Return the (x, y) coordinate for the center point of the cell that contains the specified text.  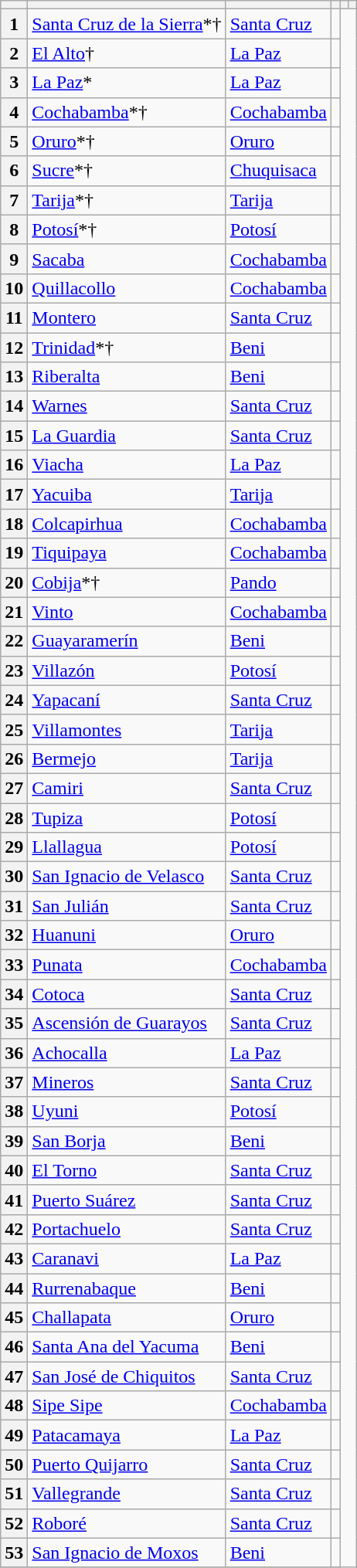
Punata (127, 965)
45 (14, 1318)
12 (14, 347)
Caranavi (127, 1258)
Challapata (127, 1318)
3 (14, 83)
Puerto Suárez (127, 1200)
Guayaramerín (127, 641)
Bermejo (127, 759)
Mineros (127, 1082)
Villazón (127, 670)
Vallegrande (127, 1494)
Villamontes (127, 729)
38 (14, 1112)
Potosí*† (127, 229)
La Guardia (127, 436)
Portachuelo (127, 1229)
28 (14, 818)
El Torno (127, 1170)
San Borja (127, 1141)
10 (14, 288)
16 (14, 465)
43 (14, 1258)
32 (14, 935)
Uyuni (127, 1112)
15 (14, 436)
Warnes (127, 406)
23 (14, 670)
24 (14, 700)
20 (14, 582)
Chuquisaca (278, 171)
46 (14, 1347)
8 (14, 229)
Sacaba (127, 259)
14 (14, 406)
Sucre*† (127, 171)
San Ignacio de Velasco (127, 877)
Quillacollo (127, 288)
Rurrenabaque (127, 1288)
7 (14, 200)
Llallagua (127, 847)
1 (14, 24)
San José de Chiquitos (127, 1376)
Montero (127, 317)
33 (14, 965)
Ascensión de Guarayos (127, 1023)
29 (14, 847)
Santa Cruz de la Sierra*† (127, 24)
Santa Ana del Yacuma (127, 1347)
Viacha (127, 465)
11 (14, 317)
Vinto (127, 612)
Patacamaya (127, 1435)
Achocalla (127, 1053)
San Julián (127, 906)
Sipe Sipe (127, 1406)
6 (14, 171)
Cochabamba*† (127, 112)
48 (14, 1406)
26 (14, 759)
31 (14, 906)
9 (14, 259)
30 (14, 877)
49 (14, 1435)
39 (14, 1141)
Cotoca (127, 994)
4 (14, 112)
Roboré (127, 1523)
Huanuni (127, 935)
La Paz* (127, 83)
42 (14, 1229)
21 (14, 612)
25 (14, 729)
47 (14, 1376)
51 (14, 1494)
35 (14, 1023)
Tupiza (127, 818)
Yapacaní (127, 700)
Camiri (127, 788)
40 (14, 1170)
2 (14, 53)
27 (14, 788)
17 (14, 494)
San Ignacio de Moxos (127, 1553)
50 (14, 1464)
5 (14, 141)
Oruro*† (127, 141)
Pando (278, 582)
El Alto† (127, 53)
41 (14, 1200)
Trinidad*† (127, 347)
22 (14, 641)
37 (14, 1082)
13 (14, 377)
Tarija*† (127, 200)
53 (14, 1553)
19 (14, 553)
Colcapirhua (127, 524)
Riberalta (127, 377)
Yacuiba (127, 494)
34 (14, 994)
Puerto Quijarro (127, 1464)
36 (14, 1053)
44 (14, 1288)
52 (14, 1523)
Tiquipaya (127, 553)
18 (14, 524)
Cobija*† (127, 582)
